Identify which cell holds the provided text, then report its (X, Y) central coordinate. 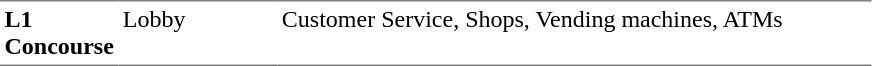
Customer Service, Shops, Vending machines, ATMs (574, 33)
Lobby (198, 33)
L1Concourse (59, 33)
